Provide the (x, y) coordinate of the cell's center where the given text is located.  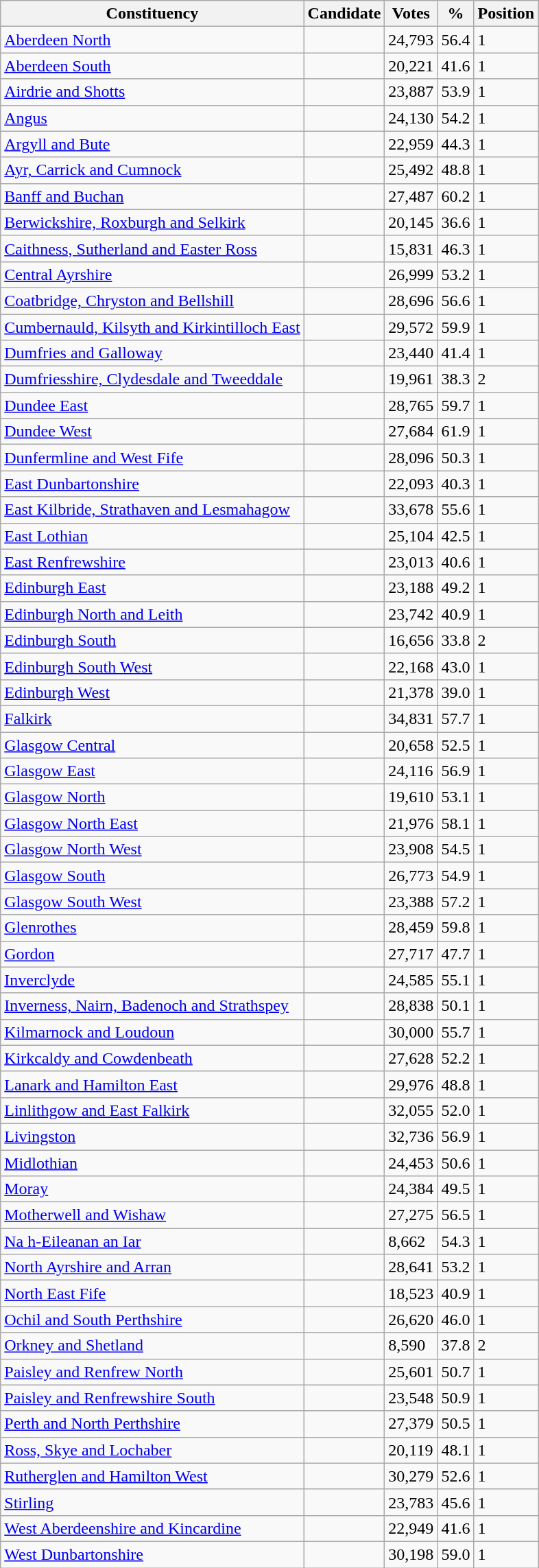
50.7 (455, 1372)
53.9 (455, 92)
Glasgow Central (152, 745)
Dumfries and Galloway (152, 353)
28,765 (411, 406)
40.6 (455, 562)
33,678 (411, 510)
Edinburgh North and Leith (152, 614)
25,104 (411, 536)
25,601 (411, 1372)
41.4 (455, 353)
Kilmarnock and Loudoun (152, 1032)
56.5 (455, 1215)
44.3 (455, 144)
52.0 (455, 1110)
Kirkcaldy and Cowdenbeath (152, 1058)
% (455, 14)
50.9 (455, 1398)
Banff and Buchan (152, 196)
29,572 (411, 327)
20,658 (411, 745)
Paisley and Renfrewshire South (152, 1398)
24,453 (411, 1163)
58.1 (455, 823)
56.4 (455, 40)
22,949 (411, 1528)
23,188 (411, 588)
23,013 (411, 562)
28,459 (411, 928)
Glasgow North East (152, 823)
30,198 (411, 1554)
West Aberdeenshire and Kincardine (152, 1528)
30,000 (411, 1032)
22,093 (411, 484)
Candidate (344, 14)
Caithness, Sutherland and Easter Ross (152, 248)
Dundee West (152, 432)
23,548 (411, 1398)
57.2 (455, 902)
19,610 (411, 797)
Gordon (152, 954)
57.7 (455, 718)
24,384 (411, 1189)
15,831 (411, 248)
24,793 (411, 40)
Glenrothes (152, 928)
60.2 (455, 196)
23,440 (411, 353)
Aberdeen North (152, 40)
33.8 (455, 640)
23,388 (411, 902)
38.3 (455, 379)
24,585 (411, 980)
Constituency (152, 14)
Edinburgh South West (152, 666)
27,275 (411, 1215)
26,773 (411, 876)
23,908 (411, 850)
54.5 (455, 850)
53.1 (455, 797)
Dumfriesshire, Clydesdale and Tweeddale (152, 379)
61.9 (455, 432)
Edinburgh South (152, 640)
32,055 (411, 1110)
Berwickshire, Roxburgh and Selkirk (152, 222)
Dundee East (152, 406)
16,656 (411, 640)
47.7 (455, 954)
27,628 (411, 1058)
22,959 (411, 144)
28,696 (411, 301)
Inverclyde (152, 980)
Cumbernauld, Kilsyth and Kirkintilloch East (152, 327)
48.1 (455, 1450)
20,119 (411, 1450)
22,168 (411, 666)
55.6 (455, 510)
54.3 (455, 1241)
Ayr, Carrick and Cumnock (152, 170)
East Dunbartonshire (152, 484)
49.5 (455, 1189)
59.7 (455, 406)
Airdrie and Shotts (152, 92)
30,279 (411, 1476)
Angus (152, 118)
Na h-Eileanan an Iar (152, 1241)
59.8 (455, 928)
59.0 (455, 1554)
Livingston (152, 1136)
Dunfermline and West Fife (152, 458)
West Dunbartonshire (152, 1554)
19,961 (411, 379)
Linlithgow and East Falkirk (152, 1110)
Glasgow North West (152, 850)
50.3 (455, 458)
Falkirk (152, 718)
Ross, Skye and Lochaber (152, 1450)
Perth and North Perthshire (152, 1424)
55.7 (455, 1032)
East Renfrewshire (152, 562)
Stirling (152, 1502)
24,130 (411, 118)
42.5 (455, 536)
56.6 (455, 301)
40.3 (455, 484)
North Ayrshire and Arran (152, 1267)
29,976 (411, 1084)
Glasgow South West (152, 902)
Aberdeen South (152, 66)
Glasgow North (152, 797)
Glasgow South (152, 876)
Argyll and Bute (152, 144)
Motherwell and Wishaw (152, 1215)
50.5 (455, 1424)
28,641 (411, 1267)
21,378 (411, 692)
Glasgow East (152, 771)
East Kilbride, Strathaven and Lesmahagow (152, 510)
54.9 (455, 876)
Moray (152, 1189)
32,736 (411, 1136)
26,620 (411, 1320)
28,096 (411, 458)
Lanark and Hamilton East (152, 1084)
Paisley and Renfrew North (152, 1372)
50.1 (455, 1006)
28,838 (411, 1006)
49.2 (455, 588)
59.9 (455, 327)
37.8 (455, 1346)
52.2 (455, 1058)
Orkney and Shetland (152, 1346)
East Lothian (152, 536)
Edinburgh East (152, 588)
46.0 (455, 1320)
21,976 (411, 823)
27,717 (411, 954)
23,742 (411, 614)
43.0 (455, 666)
Position (506, 14)
Midlothian (152, 1163)
20,145 (411, 222)
23,783 (411, 1502)
39.0 (455, 692)
North East Fife (152, 1294)
Inverness, Nairn, Badenoch and Strathspey (152, 1006)
18,523 (411, 1294)
27,684 (411, 432)
45.6 (455, 1502)
20,221 (411, 66)
Ochil and South Perthshire (152, 1320)
8,590 (411, 1346)
52.6 (455, 1476)
27,379 (411, 1424)
26,999 (411, 274)
55.1 (455, 980)
54.2 (455, 118)
46.3 (455, 248)
Votes (411, 14)
Coatbridge, Chryston and Bellshill (152, 301)
52.5 (455, 745)
50.6 (455, 1163)
25,492 (411, 170)
Central Ayrshire (152, 274)
8,662 (411, 1241)
23,887 (411, 92)
36.6 (455, 222)
Edinburgh West (152, 692)
24,116 (411, 771)
Rutherglen and Hamilton West (152, 1476)
27,487 (411, 196)
34,831 (411, 718)
